Return the (x, y) coordinate for the center point of the cell that contains the specified text.  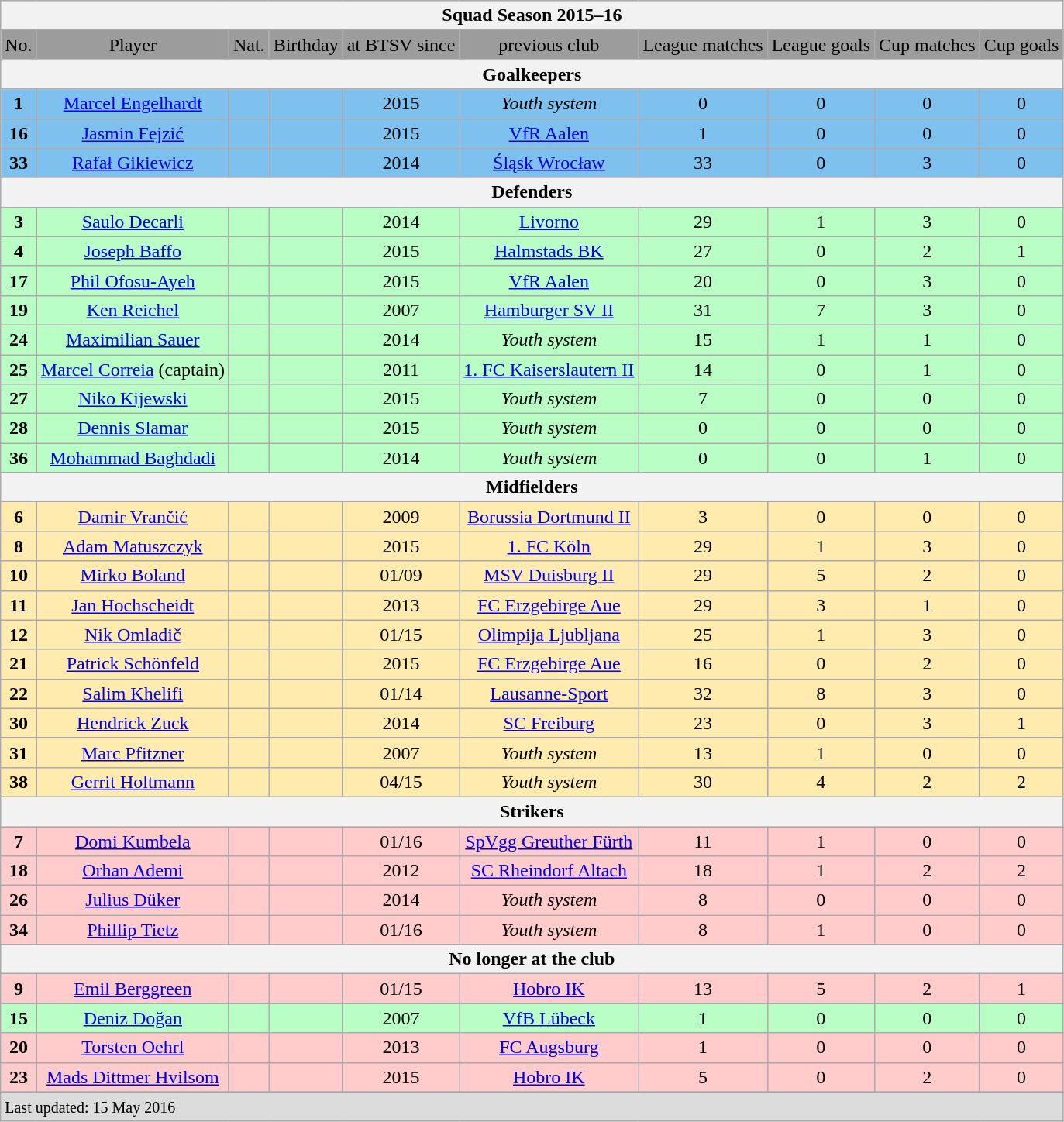
10 (19, 576)
Deniz Doğan (133, 1018)
Marc Pfitzner (133, 752)
19 (19, 310)
Midfielders (532, 487)
Mohammad Baghdadi (133, 458)
01/14 (401, 694)
Birthday (305, 45)
Salim Khelifi (133, 694)
14 (703, 370)
SC Freiburg (549, 723)
12 (19, 635)
Emil Berggreen (133, 989)
SpVgg Greuther Fürth (549, 841)
Maximilian Sauer (133, 339)
01/09 (401, 576)
Śląsk Wrocław (549, 163)
Gerrit Holtmann (133, 782)
Jasmin Fejzić (133, 133)
2011 (401, 370)
Hendrick Zuck (133, 723)
24 (19, 339)
Cup matches (928, 45)
Phillip Tietz (133, 930)
Adam Matuszczyk (133, 546)
Dennis Slamar (133, 428)
Defenders (532, 192)
Rafał Gikiewicz (133, 163)
Squad Season 2015–16 (532, 15)
Phil Ofosu-Ayeh (133, 280)
Saulo Decarli (133, 222)
Julius Düker (133, 900)
6 (19, 517)
Livorno (549, 222)
FC Augsburg (549, 1048)
Orhan Ademi (133, 871)
2009 (401, 517)
Domi Kumbela (133, 841)
Marcel Correia (captain) (133, 370)
Last updated: 15 May 2016 (532, 1107)
Cup goals (1021, 45)
previous club (549, 45)
17 (19, 280)
SC Rheindorf Altach (549, 871)
Player (133, 45)
38 (19, 782)
Mads Dittmer Hvilsom (133, 1077)
36 (19, 458)
at BTSV since (401, 45)
32 (703, 694)
No longer at the club (532, 959)
04/15 (401, 782)
MSV Duisburg II (549, 576)
21 (19, 664)
Torsten Oehrl (133, 1048)
Mirko Boland (133, 576)
Hamburger SV II (549, 310)
Marcel Engelhardt (133, 104)
Patrick Schönfeld (133, 664)
26 (19, 900)
Joseph Baffo (133, 251)
2012 (401, 871)
Nat. (249, 45)
Lausanne-Sport (549, 694)
Goalkeepers (532, 74)
1. FC Kaiserslautern II (549, 370)
Ken Reichel (133, 310)
22 (19, 694)
28 (19, 428)
Niko Kijewski (133, 399)
Olimpija Ljubljana (549, 635)
Nik Omladič (133, 635)
No. (19, 45)
Damir Vrančić (133, 517)
1. FC Köln (549, 546)
VfB Lübeck (549, 1018)
Jan Hochscheidt (133, 605)
34 (19, 930)
League matches (703, 45)
League goals (821, 45)
Borussia Dortmund II (549, 517)
Strikers (532, 811)
9 (19, 989)
Halmstads BK (549, 251)
